Return [x, y] of the center of cell containing provided text 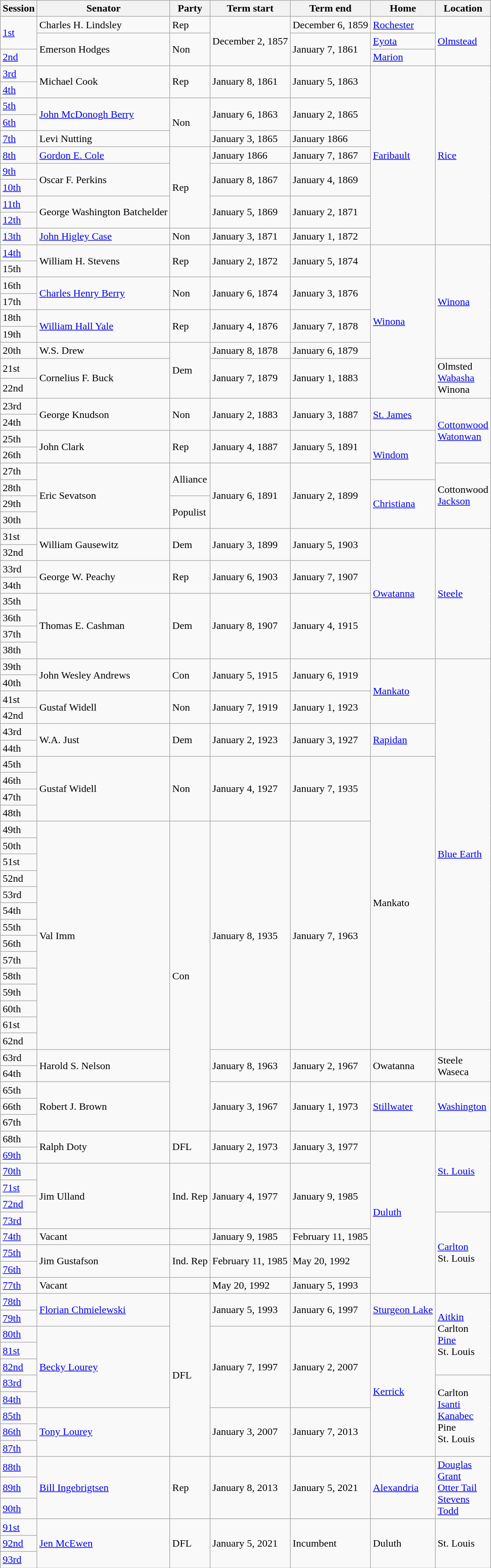
47th [19, 797]
88th [19, 1467]
January 6, 1891 [250, 495]
January 5, 1874 [331, 261]
CarltonSt. Louis [463, 1253]
CottonwoodJackson [463, 495]
January 2, 1872 [250, 261]
DouglasGrantOtter TailStevensTodd [463, 1488]
12th [19, 220]
January 8, 1907 [250, 626]
January 3, 2007 [250, 1432]
John Higley Case [104, 237]
70th [19, 1171]
89th [19, 1488]
42nd [19, 715]
December 2, 1857 [250, 41]
64th [19, 1074]
90th [19, 1509]
60th [19, 1008]
36th [19, 618]
January 8, 1963 [250, 1066]
Term end [331, 9]
Ralph Doty [104, 1147]
OlmstedWabashaWinona [463, 378]
29th [19, 504]
January 2, 1899 [331, 495]
84th [19, 1399]
January 7, 1879 [250, 378]
79th [19, 1318]
Florian Chmielewski [104, 1310]
73rd [19, 1220]
George Knudson [104, 414]
January 3, 1876 [331, 293]
January 7, 1919 [250, 707]
Jen McEwen [104, 1543]
25th [19, 439]
January 7, 1878 [331, 326]
78th [19, 1302]
54th [19, 911]
57th [19, 960]
January 5, 1891 [331, 447]
January 6, 1903 [250, 577]
January 2, 2007 [331, 1367]
January 4, 1887 [250, 447]
January 3, 1887 [331, 414]
50th [19, 846]
John Clark [104, 447]
19th [19, 334]
January 8, 1878 [250, 350]
37th [19, 634]
January 4, 1876 [250, 326]
January 2, 1967 [331, 1066]
Oscar F. Perkins [104, 179]
Levi Nutting [104, 139]
51st [19, 862]
45th [19, 765]
28th [19, 487]
January 6, 1997 [331, 1310]
William Hall Yale [104, 326]
Val Imm [104, 935]
22nd [19, 388]
2nd [19, 57]
69th [19, 1155]
January 2, 1923 [250, 740]
January 7, 1997 [250, 1367]
January 1, 1973 [331, 1106]
38th [19, 650]
27th [19, 471]
Rice [463, 155]
41st [19, 699]
44th [19, 748]
14th [19, 253]
77th [19, 1286]
January 1, 1923 [331, 707]
7th [19, 139]
58th [19, 976]
CottonwoodWatonwan [463, 430]
Blue Earth [463, 854]
AitkinCarltonPineSt. Louis [463, 1334]
January 3, 1927 [331, 740]
Eyota [403, 41]
30th [19, 520]
Kerrick [403, 1391]
Senator [104, 9]
39th [19, 667]
Jim Gustafson [104, 1261]
January 7, 1861 [331, 49]
Sturgeon Lake [403, 1310]
Thomas E. Cashman [104, 626]
January 1, 1883 [331, 378]
1st [19, 33]
23rd [19, 406]
Session [19, 9]
4th [19, 90]
92nd [19, 1543]
January 6, 1919 [331, 675]
December 6, 1859 [331, 25]
6th [19, 122]
January 7, 1963 [331, 935]
Becky Lourey [104, 1367]
21st [19, 368]
85th [19, 1416]
January 3, 1899 [250, 545]
Charles H. Lindsley [104, 25]
Cornelius F. Buck [104, 378]
86th [19, 1432]
January 4, 1977 [250, 1196]
43rd [19, 732]
Harold S. Nelson [104, 1066]
32nd [19, 553]
January 1, 1872 [331, 237]
January 3, 1871 [250, 237]
January 5, 1903 [331, 545]
January 6, 1879 [331, 350]
Term start [250, 9]
January 5, 1915 [250, 675]
Charles Henry Berry [104, 293]
80th [19, 1334]
68th [19, 1139]
93rd [19, 1559]
62nd [19, 1041]
5th [19, 106]
59th [19, 992]
January 8, 1867 [250, 179]
January 2, 1871 [331, 212]
24th [19, 422]
January 3, 1865 [250, 139]
January 4, 1915 [331, 626]
11th [19, 204]
William Gausewitz [104, 545]
56th [19, 943]
January 6, 1874 [250, 293]
53rd [19, 895]
William H. Stevens [104, 261]
St. James [403, 414]
W.A. Just [104, 740]
Location [463, 9]
January 7, 1935 [331, 789]
Populist [190, 512]
Incumbent [331, 1543]
Home [403, 9]
18th [19, 318]
83rd [19, 1383]
66th [19, 1106]
Rochester [403, 25]
January 6, 1863 [250, 114]
Washington [463, 1106]
John McDonogh Berry [104, 114]
76th [19, 1269]
82nd [19, 1367]
Tony Lourey [104, 1432]
34th [19, 585]
Party [190, 9]
81st [19, 1351]
January 5, 1869 [250, 212]
16th [19, 285]
January 8, 2013 [250, 1488]
Steele [463, 593]
Rapidan [403, 740]
January 4, 1927 [250, 789]
9th [19, 171]
January 4, 1869 [331, 179]
65th [19, 1090]
26th [19, 455]
John Wesley Andrews [104, 675]
January 2, 1865 [331, 114]
75th [19, 1253]
Robert J. Brown [104, 1106]
January 7, 2013 [331, 1432]
January 5, 1863 [331, 82]
Faribault [403, 155]
48th [19, 813]
13th [19, 237]
January 8, 1861 [250, 82]
Gordon E. Cole [104, 155]
46th [19, 781]
Christiana [403, 504]
Jim Ulland [104, 1196]
Alliance [190, 479]
George W. Peachy [104, 577]
January 7, 1867 [331, 155]
January 3, 1967 [250, 1106]
Stillwater [403, 1106]
January 2, 1973 [250, 1147]
15th [19, 269]
Michael Cook [104, 82]
George Washington Batchelder [104, 212]
Olmstead [463, 41]
SteeleWaseca [463, 1066]
January 7, 1907 [331, 577]
35th [19, 602]
CarltonIsantiKanabecPineSt. Louis [463, 1416]
8th [19, 155]
55th [19, 927]
Bill Ingebrigtsen [104, 1488]
40th [19, 683]
17th [19, 302]
Emerson Hodges [104, 49]
52nd [19, 878]
31st [19, 536]
Alexandria [403, 1488]
Marion [403, 57]
74th [19, 1236]
72nd [19, 1204]
January 3, 1977 [331, 1147]
20th [19, 350]
67th [19, 1123]
3rd [19, 74]
W.S. Drew [104, 350]
91st [19, 1527]
87th [19, 1448]
33rd [19, 569]
63rd [19, 1058]
71st [19, 1188]
61st [19, 1025]
January 2, 1883 [250, 414]
10th [19, 187]
49th [19, 830]
Windom [403, 455]
Eric Sevatson [104, 495]
January 8, 1935 [250, 935]
